Return the (x, y) coordinate for the center point of the cell that contains the specified text.  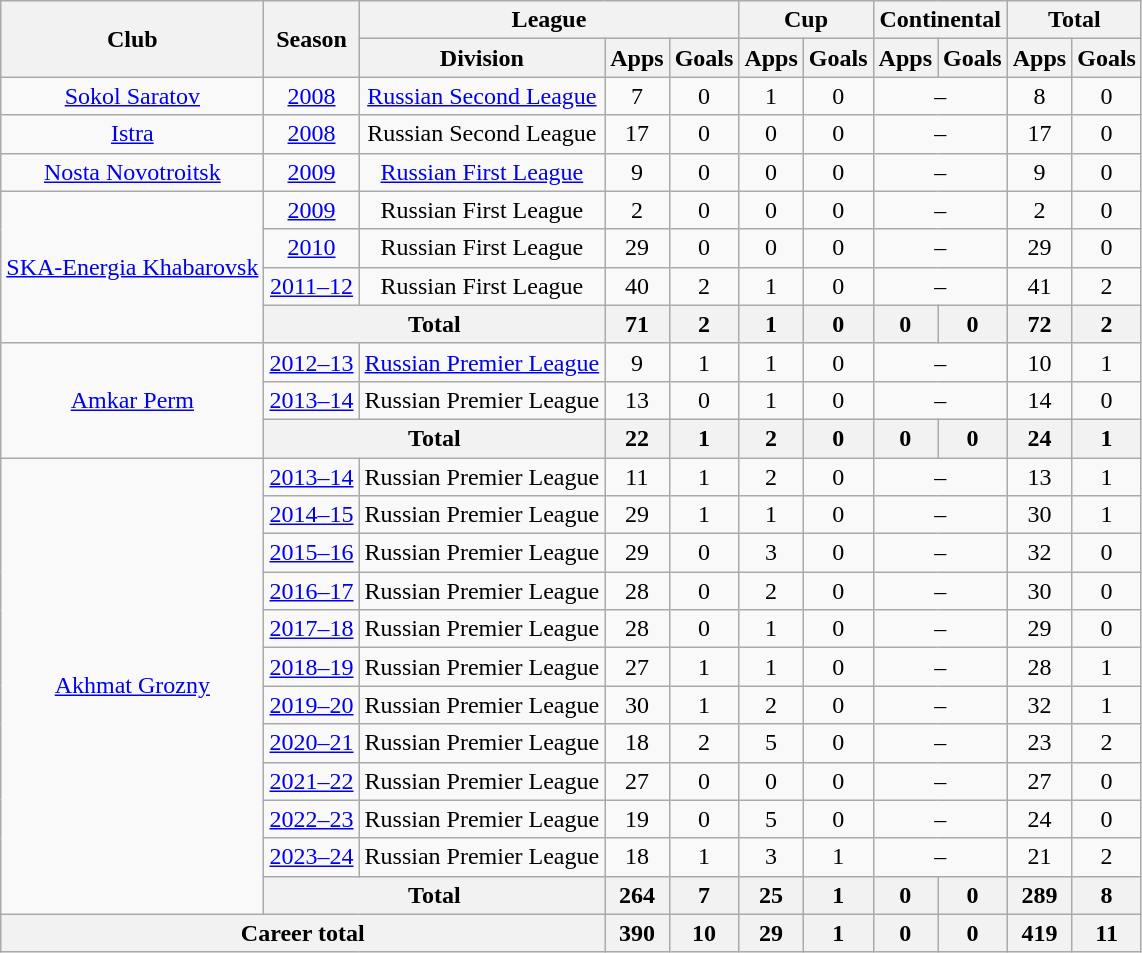
40 (637, 286)
419 (1039, 933)
2010 (312, 248)
2015–16 (312, 553)
14 (1039, 400)
Akhmat Grozny (132, 686)
Sokol Saratov (132, 96)
Career total (303, 933)
2022–23 (312, 819)
264 (637, 895)
2016–17 (312, 591)
289 (1039, 895)
SKA-Energia Khabarovsk (132, 267)
Season (312, 39)
390 (637, 933)
Istra (132, 134)
71 (637, 324)
Amkar Perm (132, 400)
23 (1039, 743)
2017–18 (312, 629)
2018–19 (312, 667)
2011–12 (312, 286)
2019–20 (312, 705)
2021–22 (312, 781)
Nosta Novotroitsk (132, 172)
19 (637, 819)
2020–21 (312, 743)
41 (1039, 286)
25 (771, 895)
Division (482, 58)
72 (1039, 324)
22 (637, 438)
2023–24 (312, 857)
21 (1039, 857)
League (549, 20)
Club (132, 39)
2012–13 (312, 362)
2014–15 (312, 515)
Cup (806, 20)
Continental (940, 20)
